Locate the cell with the specified text and output its (X, Y) center coordinate. 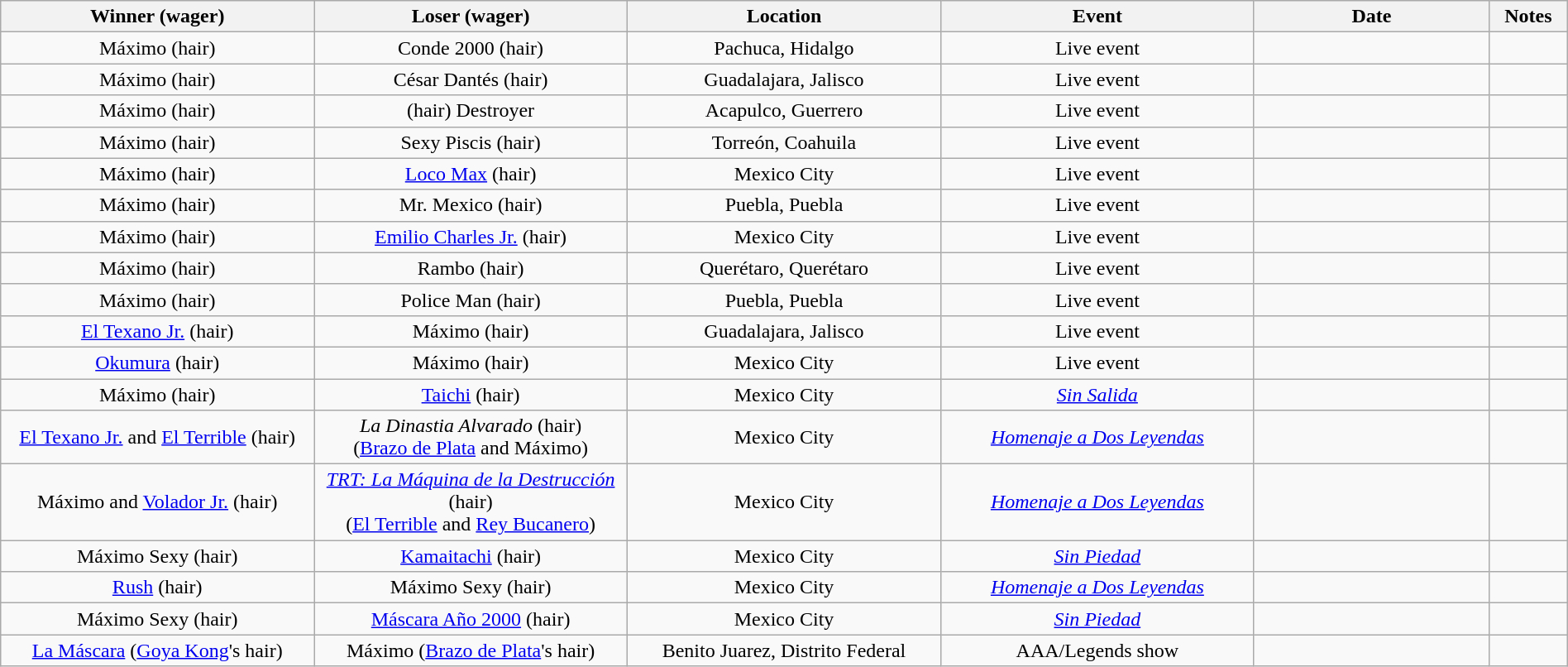
César Dantés (hair) (471, 79)
Sexy Piscis (hair) (471, 142)
Okumura (hair) (157, 362)
Máximo and Volador Jr. (hair) (157, 502)
Loco Max (hair) (471, 174)
TRT: La Máquina de la Destrucción (hair)(El Terrible and Rey Bucanero) (471, 502)
Conde 2000 (hair) (471, 48)
Torreón, Coahuila (784, 142)
Rambo (hair) (471, 268)
La Máscara (Goya Kong's hair) (157, 650)
Kamaitachi (hair) (471, 556)
(hair) Destroyer (471, 111)
Sin Salida (1097, 395)
Notes (1528, 17)
Taichi (hair) (471, 395)
Location (784, 17)
Event (1097, 17)
La Dinastia Alvarado (hair)(Brazo de Plata and Máximo) (471, 437)
Rush (hair) (157, 588)
Benito Juarez, Distrito Federal (784, 650)
Máximo (Brazo de Plata's hair) (471, 650)
El Texano Jr. (hair) (157, 331)
Winner (wager) (157, 17)
Pachuca, Hidalgo (784, 48)
Máscara Año 2000 (hair) (471, 619)
Loser (wager) (471, 17)
Date (1371, 17)
Police Man (hair) (471, 300)
Mr. Mexico (hair) (471, 205)
Acapulco, Guerrero (784, 111)
Emilio Charles Jr. (hair) (471, 237)
Querétaro, Querétaro (784, 268)
AAA/Legends show (1097, 650)
El Texano Jr. and El Terrible (hair) (157, 437)
